Identify which cell holds the provided text, then report its (X, Y) central coordinate. 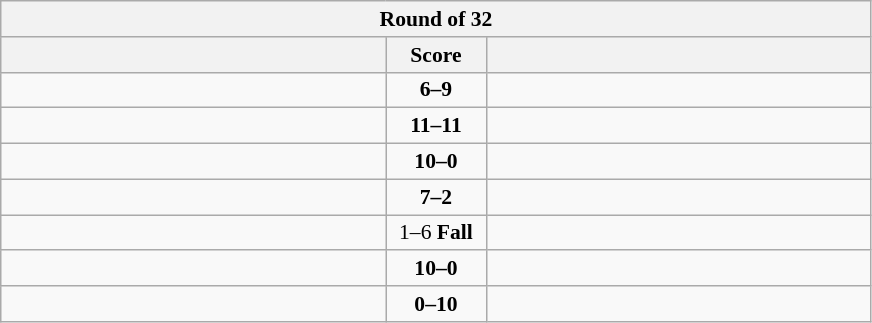
Round of 32 (436, 19)
1–6 Fall (436, 233)
6–9 (436, 90)
0–10 (436, 304)
7–2 (436, 197)
Score (436, 55)
11–11 (436, 126)
